Output the (X, Y) coordinate of the center of the cell containing the given text.  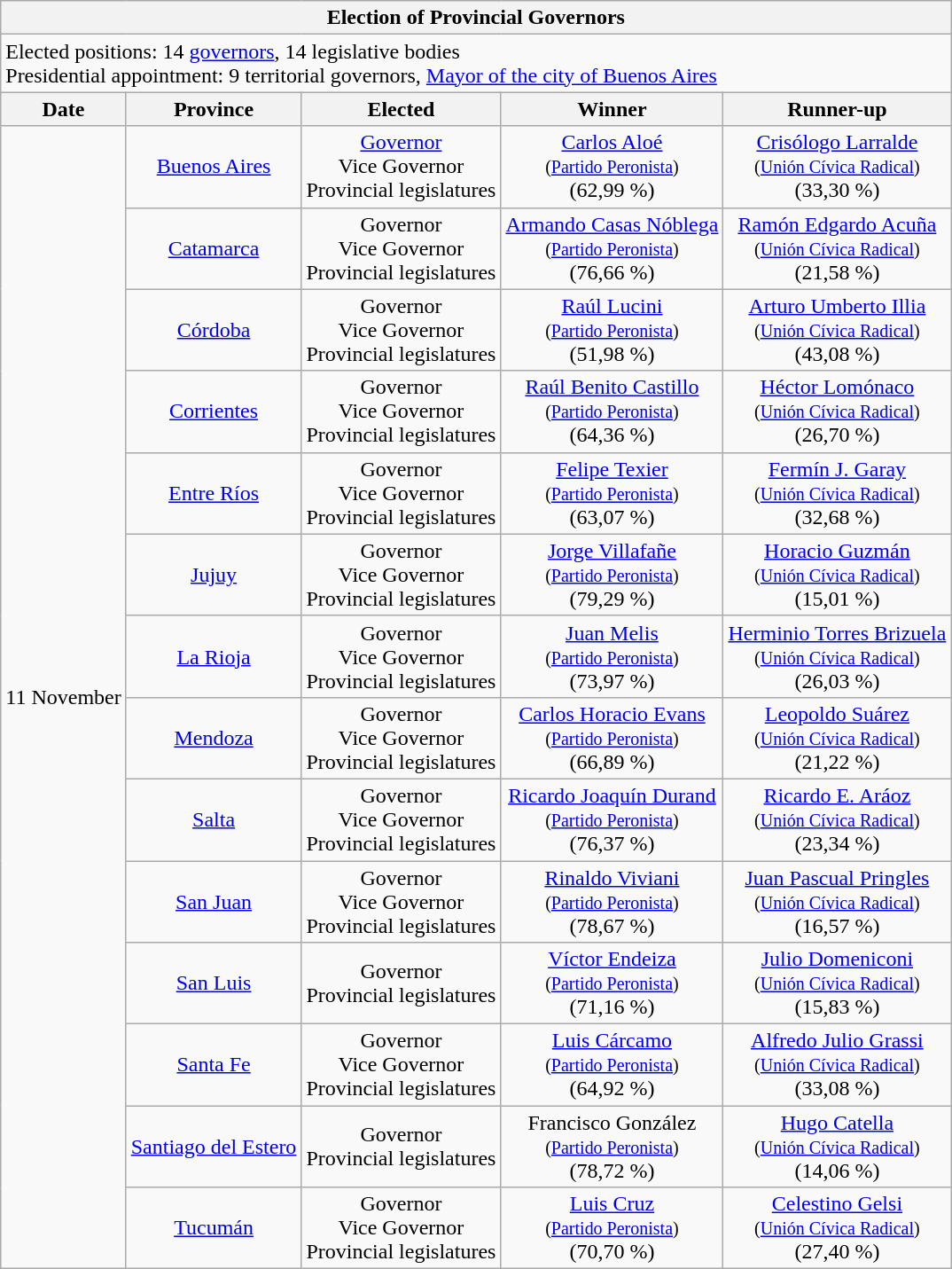
Felipe Texier(Partido Peronista)(63,07 %) (612, 493)
Víctor Endeiza(Partido Peronista)(71,16 %) (612, 983)
Juan Melis(Partido Peronista)(73,97 %) (612, 656)
Salta (214, 819)
Entre Ríos (214, 493)
Catamarca (214, 248)
Raúl Lucini(Partido Peronista)(51,98 %) (612, 330)
Province (214, 109)
Hugo Catella(Unión Cívica Radical)(14,06 %) (837, 1147)
Luis Cárcamo(Partido Peronista)(64,92 %) (612, 1065)
11 November (64, 697)
Celestino Gelsi(Unión Cívica Radical)(27,40 %) (837, 1228)
Córdoba (214, 330)
Ricardo E. Aráoz(Unión Cívica Radical)(23,34 %) (837, 819)
Juan Pascual Pringles(Unión Cívica Radical)(16,57 %) (837, 901)
Luis Cruz(Partido Peronista)(70,70 %) (612, 1228)
Corrientes (214, 411)
San Luis (214, 983)
Winner (612, 109)
Election of Provincial Governors (476, 18)
Armando Casas Nóblega(Partido Peronista)(76,66 %) (612, 248)
La Rioja (214, 656)
Fermín J. Garay(Unión Cívica Radical)(32,68 %) (837, 493)
Alfredo Julio Grassi(Unión Cívica Radical)(33,08 %) (837, 1065)
Mendoza (214, 738)
Carlos Aloé(Partido Peronista)(62,99 %) (612, 167)
Héctor Lomónaco(Unión Cívica Radical)(26,70 %) (837, 411)
Ricardo Joaquín Durand(Partido Peronista)(76,37 %) (612, 819)
Elected positions: 14 governors, 14 legislative bodiesPresidential appointment: 9 territorial governors, Mayor of the city of Buenos Aires (476, 64)
Julio Domeniconi(Unión Cívica Radical)(15,83 %) (837, 983)
Tucumán (214, 1228)
San Juan (214, 901)
Carlos Horacio Evans(Partido Peronista)(66,89 %) (612, 738)
Francisco González(Partido Peronista)(78,72 %) (612, 1147)
Leopoldo Suárez(Unión Cívica Radical)(21,22 %) (837, 738)
Santa Fe (214, 1065)
Rinaldo Viviani(Partido Peronista)(78,67 %) (612, 901)
Horacio Guzmán(Unión Cívica Radical)(15,01 %) (837, 575)
Raúl Benito Castillo(Partido Peronista)(64,36 %) (612, 411)
Santiago del Estero (214, 1147)
Ramón Edgardo Acuña(Unión Cívica Radical)(21,58 %) (837, 248)
Herminio Torres Brizuela(Unión Cívica Radical)(26,03 %) (837, 656)
Runner-up (837, 109)
Elected (401, 109)
Date (64, 109)
Jujuy (214, 575)
Crisólogo Larralde(Unión Cívica Radical)(33,30 %) (837, 167)
Arturo Umberto Illia(Unión Cívica Radical)(43,08 %) (837, 330)
Buenos Aires (214, 167)
Jorge Villafañe(Partido Peronista)(79,29 %) (612, 575)
